Detect which cell encompasses the target text, then output its [x, y] center coordinate. 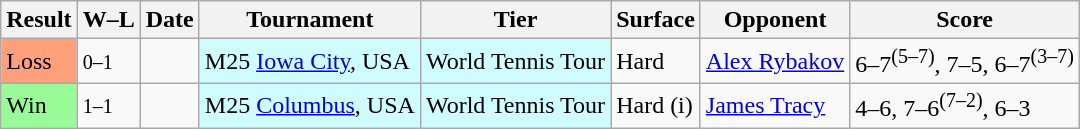
M25 Iowa City, USA [310, 62]
Date [170, 20]
Opponent [774, 20]
0–1 [108, 62]
Win [39, 106]
Hard [656, 62]
Score [965, 20]
M25 Columbus, USA [310, 106]
Result [39, 20]
Tier [515, 20]
4–6, 7–6(7–2), 6–3 [965, 106]
Tournament [310, 20]
Hard (i) [656, 106]
James Tracy [774, 106]
1–1 [108, 106]
Loss [39, 62]
6–7(5–7), 7–5, 6–7(3–7) [965, 62]
Surface [656, 20]
Alex Rybakov [774, 62]
W–L [108, 20]
